Return the (x, y) coordinate for the center point of the cell that contains the specified text.  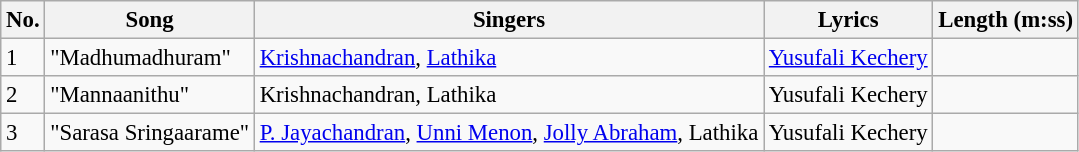
P. Jayachandran, Unni Menon, Jolly Abraham, Lathika (508, 133)
Singers (508, 20)
1 (23, 58)
"Sarasa Sringaarame" (150, 133)
2 (23, 95)
No. (23, 20)
Song (150, 20)
3 (23, 133)
Lyrics (848, 20)
"Madhumadhuram" (150, 58)
"Mannaanithu" (150, 95)
Length (m:ss) (1006, 20)
